Capture the cell that displays the provided text and extract its [x, y] central coordinate. 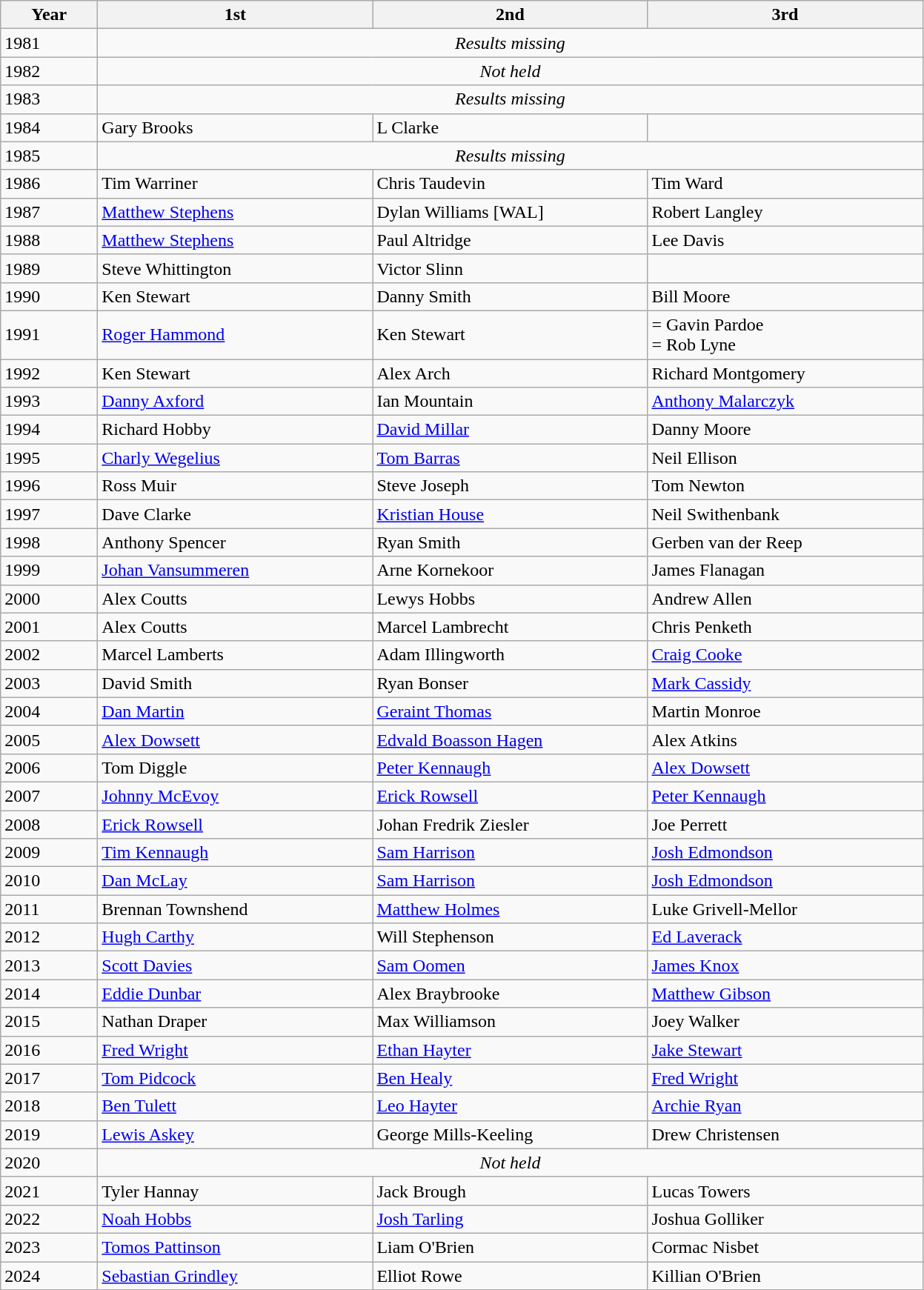
2023 [49, 1247]
Ben Tulett [236, 1106]
2020 [49, 1163]
Cormac Nisbet [785, 1247]
Johan Fredrik Ziesler [510, 825]
Tim Ward [785, 184]
Ben Healy [510, 1078]
Dan McLay [236, 881]
Anthony Spencer [236, 542]
Josh Tarling [510, 1219]
2018 [49, 1106]
Gary Brooks [236, 127]
Dave Clarke [236, 514]
1997 [49, 514]
Ed Laverack [785, 937]
Will Stephenson [510, 937]
2001 [49, 627]
Danny Axford [236, 402]
Tim Kennaugh [236, 853]
James Knox [785, 965]
Kristian House [510, 514]
Tom Pidcock [236, 1078]
Mark Cassidy [785, 683]
Robert Langley [785, 212]
Alex Braybrooke [510, 994]
2nd [510, 15]
2024 [49, 1275]
Paul Altridge [510, 240]
Lewis Askey [236, 1134]
Geraint Thomas [510, 711]
2006 [49, 768]
Danny Smith [510, 296]
2012 [49, 937]
Charly Wegelius [236, 458]
Tom Newton [785, 486]
2011 [49, 909]
2022 [49, 1219]
Ian Mountain [510, 402]
Matthew Holmes [510, 909]
David Smith [236, 683]
Arne Kornekoor [510, 571]
Archie Ryan [785, 1106]
1984 [49, 127]
1987 [49, 212]
Sebastian Grindley [236, 1275]
Richard Montgomery [785, 373]
Danny Moore [785, 430]
Alex Atkins [785, 739]
Anthony Malarczyk [785, 402]
2015 [49, 1022]
1983 [49, 99]
1985 [49, 156]
Joe Perrett [785, 825]
Lucas Towers [785, 1191]
Marcel Lambrecht [510, 627]
1990 [49, 296]
Martin Monroe [785, 711]
Sam Oomen [510, 965]
1989 [49, 268]
Neil Ellison [785, 458]
1982 [49, 71]
Adam Illingworth [510, 655]
1st [236, 15]
1994 [49, 430]
Luke Grivell-Mellor [785, 909]
Edvald Boasson Hagen [510, 739]
George Mills-Keeling [510, 1134]
Ethan Hayter [510, 1050]
Noah Hobbs [236, 1219]
Victor Slinn [510, 268]
Johan Vansummeren [236, 571]
2002 [49, 655]
2008 [49, 825]
Tyler Hannay [236, 1191]
Richard Hobby [236, 430]
Hugh Carthy [236, 937]
Tom Diggle [236, 768]
1995 [49, 458]
Leo Hayter [510, 1106]
Johnny McEvoy [236, 796]
Marcel Lamberts [236, 655]
2019 [49, 1134]
Matthew Gibson [785, 994]
1988 [49, 240]
1999 [49, 571]
Jake Stewart [785, 1050]
Drew Christensen [785, 1134]
3rd [785, 15]
Neil Swithenbank [785, 514]
Liam O'Brien [510, 1247]
2010 [49, 881]
2021 [49, 1191]
1992 [49, 373]
Killian O'Brien [785, 1275]
Gerben van der Reep [785, 542]
2007 [49, 796]
2013 [49, 965]
1998 [49, 542]
Lee Davis [785, 240]
2016 [49, 1050]
Chris Taudevin [510, 184]
2000 [49, 599]
Scott Davies [236, 965]
David Millar [510, 430]
James Flanagan [785, 571]
Max Williamson [510, 1022]
1996 [49, 486]
Ross Muir [236, 486]
Ryan Bonser [510, 683]
Jack Brough [510, 1191]
Roger Hammond [236, 335]
1993 [49, 402]
Elliot Rowe [510, 1275]
1981 [49, 43]
1986 [49, 184]
Joshua Golliker [785, 1219]
Joey Walker [785, 1022]
2009 [49, 853]
Alex Arch [510, 373]
Craig Cooke [785, 655]
Chris Penketh [785, 627]
Bill Moore [785, 296]
Year [49, 15]
Dylan Williams [WAL] [510, 212]
Dan Martin [236, 711]
1991 [49, 335]
Brennan Townshend [236, 909]
Tom Barras [510, 458]
L Clarke [510, 127]
2005 [49, 739]
Eddie Dunbar [236, 994]
Tomos Pattinson [236, 1247]
Steve Whittington [236, 268]
2003 [49, 683]
Steve Joseph [510, 486]
Nathan Draper [236, 1022]
Ryan Smith [510, 542]
2014 [49, 994]
2004 [49, 711]
= Gavin Pardoe= Rob Lyne [785, 335]
Andrew Allen [785, 599]
Tim Warriner [236, 184]
Lewys Hobbs [510, 599]
2017 [49, 1078]
